Search for the cell housing the specified text and yield its (x, y) center coordinate. 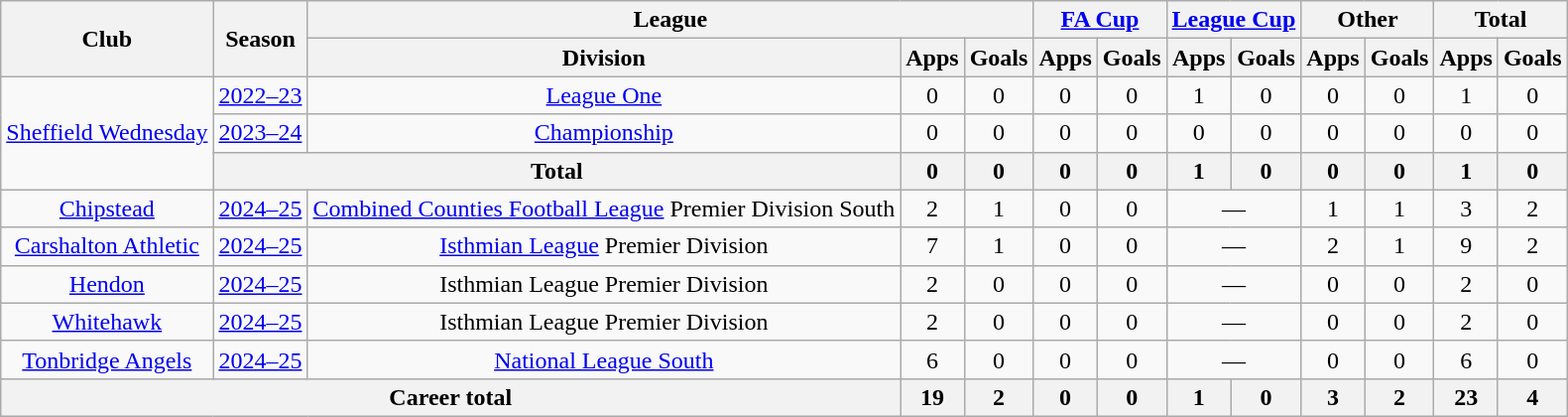
Championship (604, 133)
19 (932, 397)
Tonbridge Angels (107, 359)
Combined Counties Football League Premier Division South (604, 208)
League (670, 20)
7 (932, 246)
4 (1532, 397)
2022–23 (260, 95)
Club (107, 39)
Season (260, 39)
League Cup (1234, 20)
Sheffield Wednesday (107, 133)
Chipstead (107, 208)
2023–24 (260, 133)
National League South (604, 359)
23 (1466, 397)
League One (604, 95)
FA Cup (1100, 20)
Division (604, 58)
Career total (450, 397)
Carshalton Athletic (107, 246)
9 (1466, 246)
Other (1368, 20)
Hendon (107, 284)
Whitehawk (107, 322)
